Find where the given text appears and provide that cell's center as [x, y] coordinate. 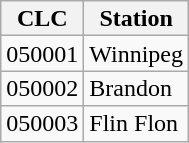
Station [136, 18]
Flin Flon [136, 124]
050001 [42, 54]
050003 [42, 124]
Winnipeg [136, 54]
CLC [42, 18]
Brandon [136, 88]
050002 [42, 88]
